For the text-containing cell, return its midpoint in [X, Y] coordinate format. 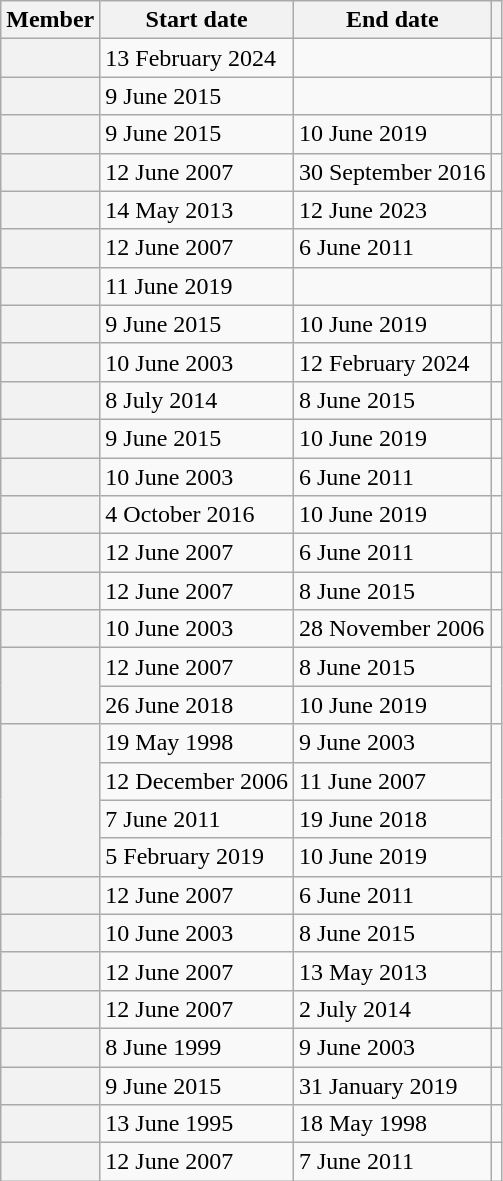
26 June 2018 [197, 705]
4 October 2016 [197, 515]
8 June 1999 [197, 1047]
5 February 2019 [197, 857]
19 June 2018 [392, 819]
13 February 2024 [197, 58]
12 June 2023 [392, 210]
12 December 2006 [197, 781]
8 July 2014 [197, 400]
Start date [197, 20]
18 May 1998 [392, 1124]
28 November 2006 [392, 629]
31 January 2019 [392, 1085]
11 June 2007 [392, 781]
13 June 1995 [197, 1124]
14 May 2013 [197, 210]
Member [50, 20]
End date [392, 20]
19 May 1998 [197, 743]
30 September 2016 [392, 172]
13 May 2013 [392, 971]
11 June 2019 [197, 286]
2 July 2014 [392, 1009]
12 February 2024 [392, 362]
